Detect which cell encompasses the target text, then output its [x, y] center coordinate. 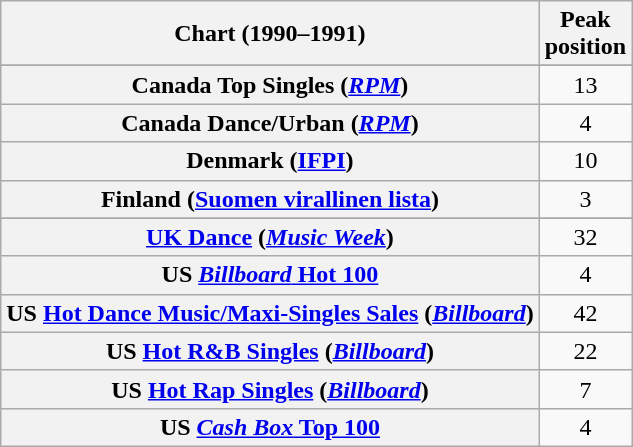
Chart (1990–1991) [270, 34]
13 [585, 85]
US Hot Rap Singles (Billboard) [270, 389]
Denmark (IFPI) [270, 161]
UK Dance (Music Week) [270, 237]
42 [585, 313]
10 [585, 161]
Peakposition [585, 34]
3 [585, 199]
Finland (Suomen virallinen lista) [270, 199]
7 [585, 389]
32 [585, 237]
US Hot R&B Singles (Billboard) [270, 351]
US Cash Box Top 100 [270, 427]
Canada Dance/Urban (RPM) [270, 123]
22 [585, 351]
Canada Top Singles (RPM) [270, 85]
US Billboard Hot 100 [270, 275]
US Hot Dance Music/Maxi-Singles Sales (Billboard) [270, 313]
